Locate the cell with the specified text and output its (x, y) center coordinate. 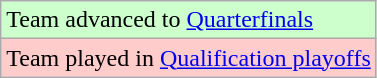
Team advanced to Quarterfinals (189, 20)
Team played in Qualification playoffs (189, 58)
